Capture the cell that displays the provided text and extract its (X, Y) central coordinate. 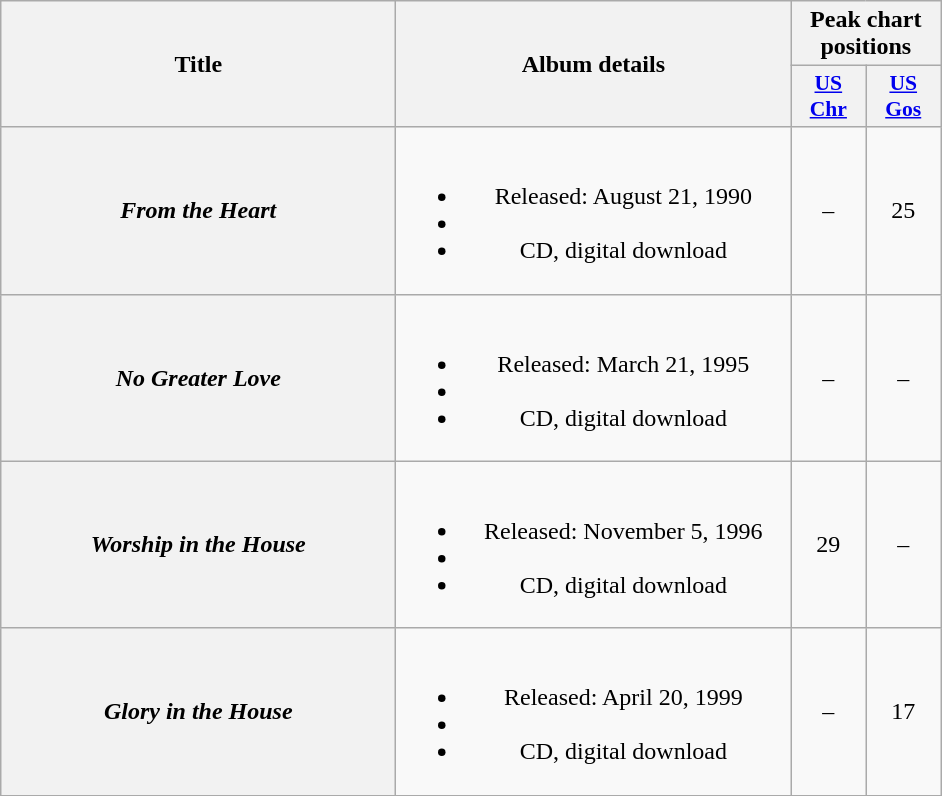
Released: August 21, 1990CD, digital download (594, 210)
Glory in the House (198, 712)
Released: April 20, 1999CD, digital download (594, 712)
From the Heart (198, 210)
Title (198, 64)
Released: November 5, 1996CD, digital download (594, 544)
USChr (828, 96)
Album details (594, 64)
29 (828, 544)
17 (904, 712)
Peak chart positions (866, 34)
Released: March 21, 1995CD, digital download (594, 378)
USGos (904, 96)
25 (904, 210)
No Greater Love (198, 378)
Worship in the House (198, 544)
